Pinpoint the cell where the given text exists, returning its (x, y) midpoint coordinate. 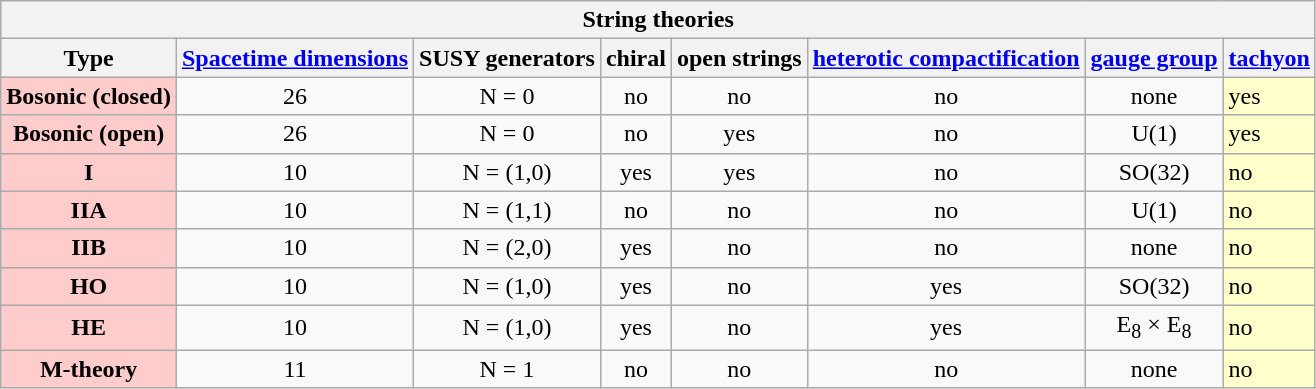
HO (89, 286)
IIA (89, 210)
gauge group (1154, 58)
N = (1,1) (508, 210)
Bosonic (closed) (89, 96)
Bosonic (open) (89, 134)
E8 × E8 (1154, 327)
11 (294, 369)
IIB (89, 248)
M-theory (89, 369)
HE (89, 327)
N = (2,0) (508, 248)
open strings (739, 58)
I (89, 172)
String theories (658, 20)
Spacetime dimensions (294, 58)
SUSY generators (508, 58)
tachyon (1269, 58)
Type (89, 58)
N = 1 (508, 369)
chiral (636, 58)
heterotic compactification (946, 58)
